Output the (X, Y) coordinate of the center of the cell containing the given text.  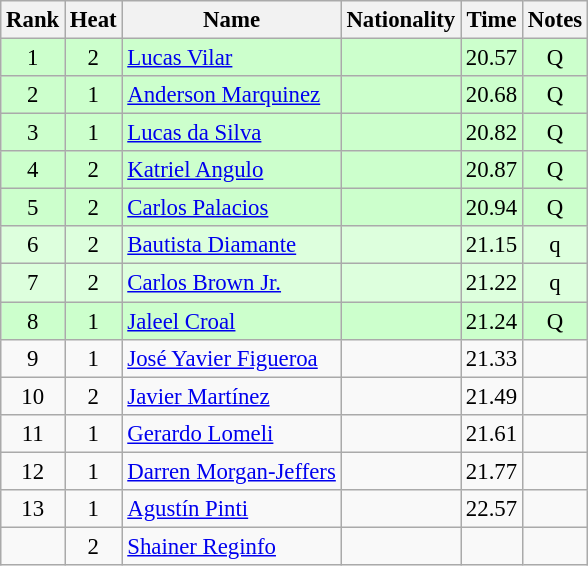
Nationality (400, 20)
Katriel Angulo (232, 170)
Darren Morgan-Jeffers (232, 471)
Anderson Marquinez (232, 95)
Jaleel Croal (232, 321)
20.94 (492, 208)
Rank (33, 20)
Shainer Reginfo (232, 546)
21.24 (492, 321)
6 (33, 245)
20.87 (492, 170)
21.77 (492, 471)
21.49 (492, 396)
Gerardo Lomeli (232, 433)
20.57 (492, 58)
Notes (554, 20)
4 (33, 170)
20.68 (492, 95)
20.82 (492, 133)
12 (33, 471)
9 (33, 358)
Javier Martínez (232, 396)
Lucas da Silva (232, 133)
Bautista Diamante (232, 245)
Lucas Vilar (232, 58)
21.22 (492, 283)
21.33 (492, 358)
3 (33, 133)
Heat (94, 20)
José Yavier Figueroa (232, 358)
Agustín Pinti (232, 509)
21.15 (492, 245)
13 (33, 509)
Carlos Brown Jr. (232, 283)
21.61 (492, 433)
Time (492, 20)
11 (33, 433)
10 (33, 396)
5 (33, 208)
8 (33, 321)
22.57 (492, 509)
Name (232, 20)
7 (33, 283)
Carlos Palacios (232, 208)
